Return [x, y] of the center of cell containing provided text 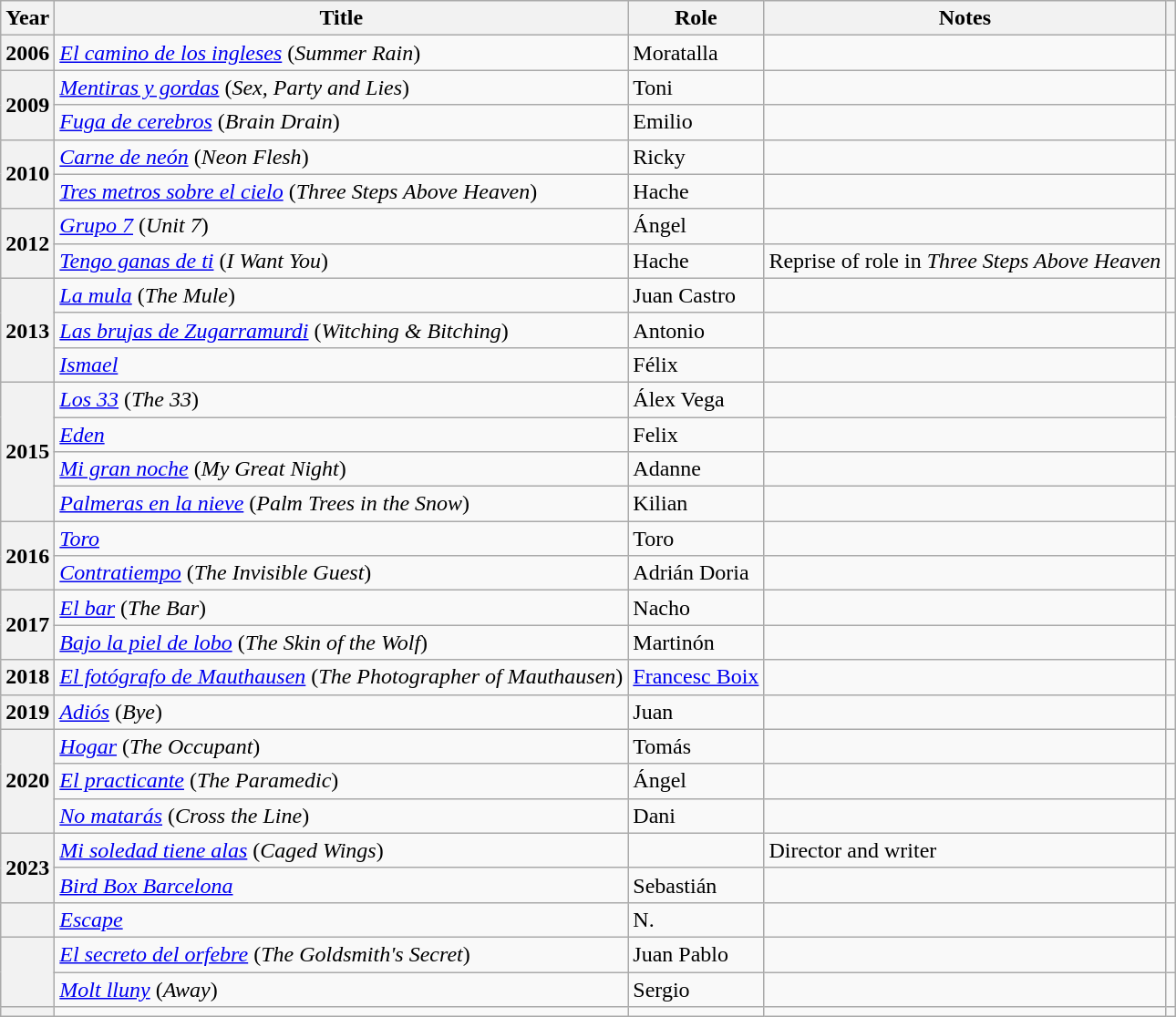
Mentiras y gordas (Sex, Party and Lies) [341, 87]
Félix [696, 365]
El fotógrafo de Mauthausen (The Photographer of Mauthausen) [341, 677]
Francesc Boix [696, 677]
2010 [27, 174]
El camino de los ingleses (Summer Rain) [341, 53]
Las brujas de Zugarramurdi (Witching & Bitching) [341, 330]
La mula (The Mule) [341, 295]
Dani [696, 816]
Adanne [696, 469]
Bird Box Barcelona [341, 885]
Martinón [696, 642]
Bajo la piel de lobo (The Skin of the Wolf) [341, 642]
Kilian [696, 504]
2018 [27, 677]
Sebastián [696, 885]
2009 [27, 105]
Notes [965, 18]
Los 33 (The 33) [341, 399]
Sergio [696, 989]
2013 [27, 330]
Contratiempo (The Invisible Guest) [341, 573]
2012 [27, 243]
Title [341, 18]
El bar (The Bar) [341, 608]
Eden [341, 435]
No matarás (Cross the Line) [341, 816]
N. [696, 919]
El practicante (The Paramedic) [341, 781]
2019 [27, 712]
2017 [27, 625]
2020 [27, 781]
Year [27, 18]
Ismael [341, 365]
2023 [27, 868]
Reprise of role in Three Steps Above Heaven [965, 261]
Mi gran noche (My Great Night) [341, 469]
Felix [696, 435]
Escape [341, 919]
Nacho [696, 608]
Juan Pablo [696, 954]
Director and writer [965, 850]
Toni [696, 87]
Tomás [696, 746]
Juan [696, 712]
Hogar (The Occupant) [341, 746]
2015 [27, 451]
Grupo 7 (Unit 7) [341, 226]
Tengo ganas de ti (I Want You) [341, 261]
Carne de neón (Neon Flesh) [341, 157]
2006 [27, 53]
Palmeras en la nieve (Palm Trees in the Snow) [341, 504]
El secreto del orfebre (The Goldsmith's Secret) [341, 954]
Emilio [696, 122]
Molt lluny (Away) [341, 989]
Ricky [696, 157]
Tres metros sobre el cielo (Three Steps Above Heaven) [341, 191]
Álex Vega [696, 399]
Mi soledad tiene alas (Caged Wings) [341, 850]
Antonio [696, 330]
2016 [27, 556]
Role [696, 18]
Fuga de cerebros (Brain Drain) [341, 122]
Adiós (Bye) [341, 712]
Adrián Doria [696, 573]
Moratalla [696, 53]
Juan Castro [696, 295]
